For the text-containing cell, return its midpoint in [X, Y] coordinate format. 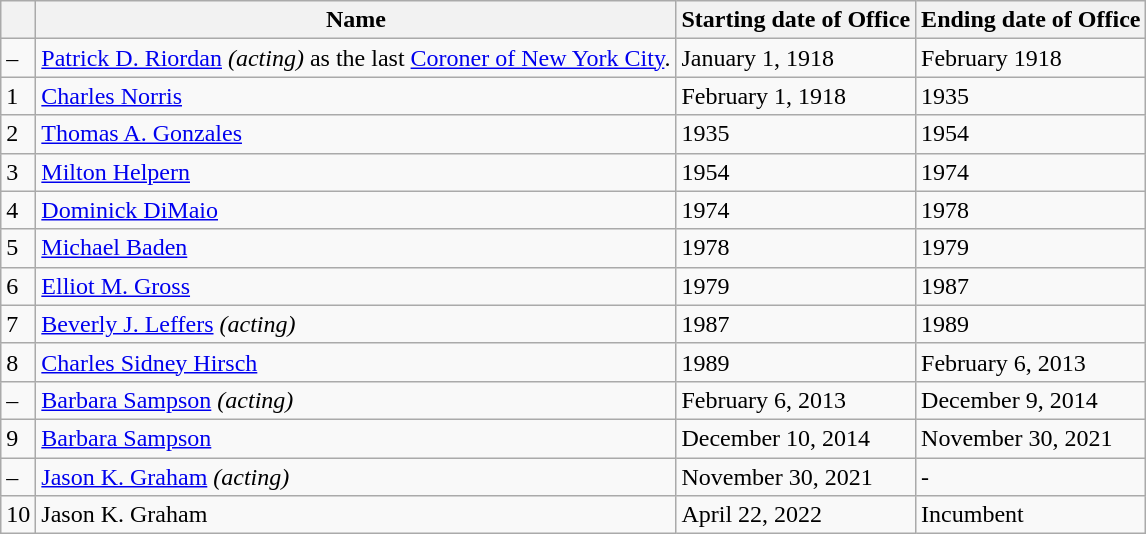
Dominick DiMaio [356, 210]
Patrick D. Riordan (acting) as the last Coroner of New York City. [356, 58]
Barbara Sampson [356, 438]
Jason K. Graham [356, 515]
Incumbent [1031, 515]
Milton Helpern [356, 172]
3 [18, 172]
Michael Baden [356, 248]
Beverly J. Leffers (acting) [356, 324]
Elliot M. Gross [356, 286]
Charles Norris [356, 96]
February 1918 [1031, 58]
December 9, 2014 [1031, 400]
2 [18, 134]
- [1031, 477]
Name [356, 20]
April 22, 2022 [796, 515]
5 [18, 248]
8 [18, 362]
7 [18, 324]
Ending date of Office [1031, 20]
February 1, 1918 [796, 96]
9 [18, 438]
4 [18, 210]
Barbara Sampson (acting) [356, 400]
1 [18, 96]
December 10, 2014 [796, 438]
January 1, 1918 [796, 58]
10 [18, 515]
Starting date of Office [796, 20]
Jason K. Graham (acting) [356, 477]
Thomas A. Gonzales [356, 134]
6 [18, 286]
Charles Sidney Hirsch [356, 362]
